Return (X, Y) of the center of cell containing provided text 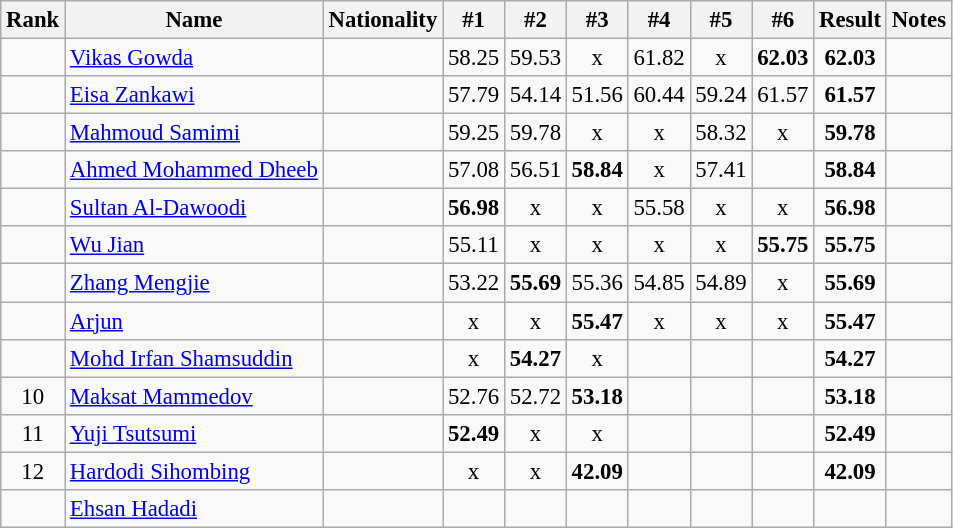
Nationality (382, 20)
Ehsan Hadadi (194, 509)
10 (33, 396)
Maksat Mammedov (194, 396)
57.79 (474, 95)
11 (33, 433)
Vikas Gowda (194, 58)
53.22 (474, 283)
Hardodi Sihombing (194, 471)
#6 (783, 20)
52.76 (474, 396)
Name (194, 20)
59.25 (474, 133)
Result (850, 20)
54.85 (659, 283)
58.32 (721, 133)
54.89 (721, 283)
52.72 (535, 396)
Mohd Irfan Shamsuddin (194, 358)
#1 (474, 20)
#4 (659, 20)
51.56 (597, 95)
Ahmed Mohammed Dheeb (194, 170)
#5 (721, 20)
55.58 (659, 208)
Eisa Zankawi (194, 95)
#2 (535, 20)
57.08 (474, 170)
Wu Jian (194, 245)
Zhang Mengjie (194, 283)
#3 (597, 20)
12 (33, 471)
54.14 (535, 95)
61.82 (659, 58)
Rank (33, 20)
59.24 (721, 95)
Mahmoud Samimi (194, 133)
55.11 (474, 245)
55.36 (597, 283)
Sultan Al-Dawoodi (194, 208)
60.44 (659, 95)
Arjun (194, 321)
58.25 (474, 58)
Notes (918, 20)
56.51 (535, 170)
59.53 (535, 58)
Yuji Tsutsumi (194, 433)
57.41 (721, 170)
